Find where the given text appears and provide that cell's center as [x, y] coordinate. 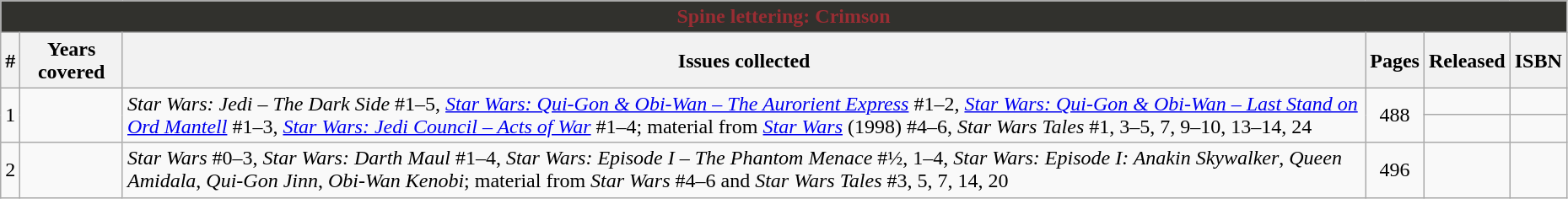
2 [10, 170]
Pages [1395, 61]
ISBN [1538, 61]
Released [1467, 61]
Issues collected [744, 61]
1 [10, 115]
Spine lettering: Crimson [784, 17]
496 [1395, 170]
488 [1395, 115]
Years covered [72, 61]
# [10, 61]
